Capture the cell that displays the provided text and extract its (X, Y) central coordinate. 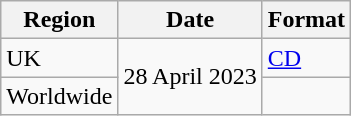
Worldwide (60, 96)
CD (306, 58)
28 April 2023 (190, 77)
Region (60, 20)
Date (190, 20)
UK (60, 58)
Format (306, 20)
